Provide the (X, Y) coordinate of the cell's center where the given text is located.  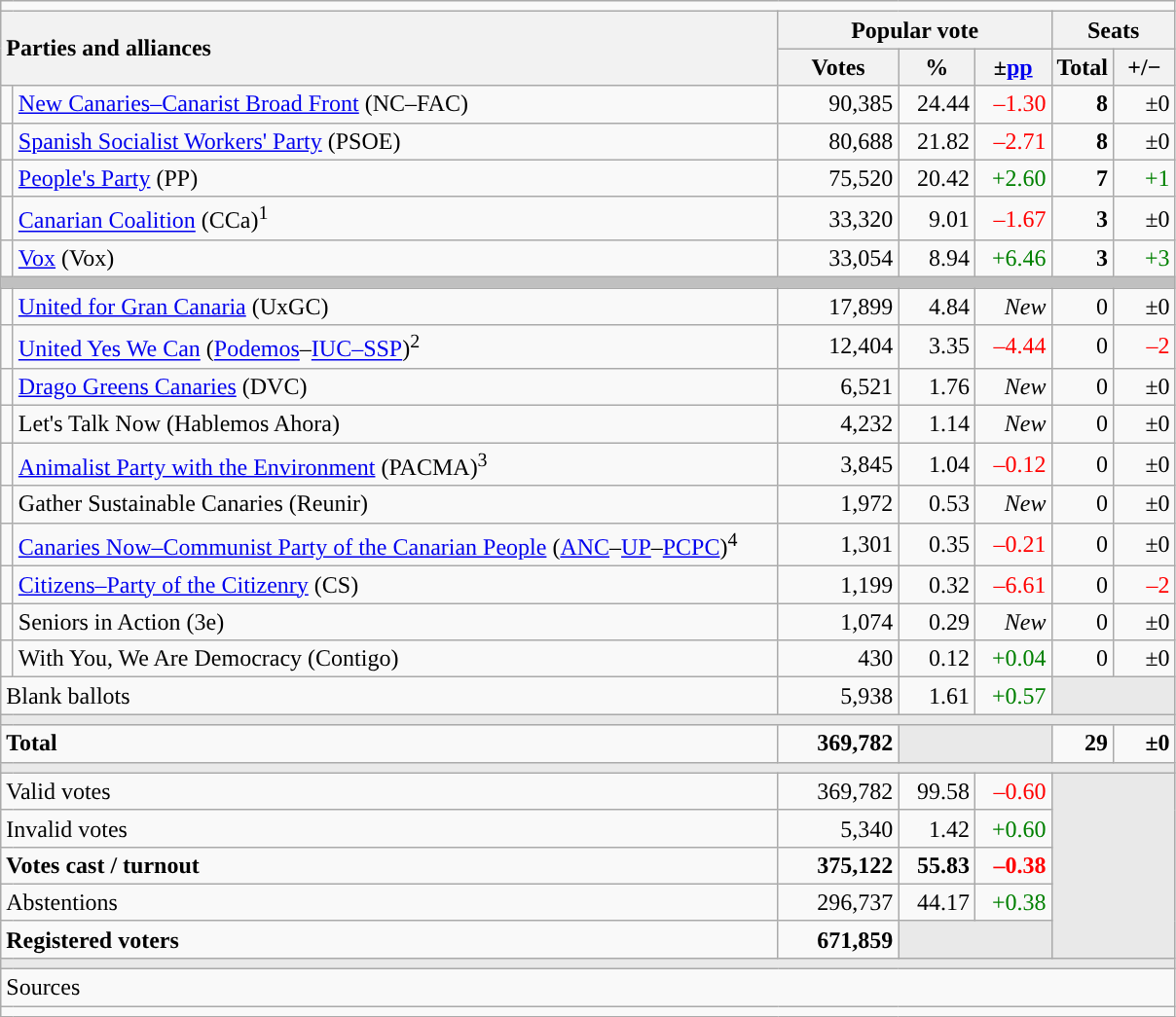
Citizens–Party of the Citizenry (CS) (395, 585)
Sources (588, 988)
Registered voters (389, 939)
296,737 (838, 902)
1,074 (838, 622)
United Yes We Can (Podemos–IUC–SSP)2 (395, 346)
3,845 (838, 465)
+0.57 (1012, 696)
1.76 (937, 386)
Canarian Coalition (CCa)1 (395, 218)
20.42 (937, 178)
0.12 (937, 659)
Vox (Vox) (395, 259)
1,199 (838, 585)
1,972 (838, 504)
Seats (1114, 30)
1.61 (937, 696)
4,232 (838, 423)
–0.38 (1012, 865)
–1.67 (1012, 218)
Animalist Party with the Environment (PACMA)3 (395, 465)
Seniors in Action (3e) (395, 622)
7 (1083, 178)
44.17 (937, 902)
–4.44 (1012, 346)
+6.46 (1012, 259)
Abstentions (389, 902)
80,688 (838, 141)
–0.12 (1012, 465)
5,340 (838, 828)
Valid votes (389, 791)
29 (1083, 744)
24.44 (937, 104)
430 (838, 659)
Popular vote (915, 30)
–2.71 (1012, 141)
99.58 (937, 791)
4.84 (937, 307)
1.42 (937, 828)
55.83 (937, 865)
–0.60 (1012, 791)
75,520 (838, 178)
1.14 (937, 423)
–0.21 (1012, 545)
% (937, 67)
12,404 (838, 346)
0.29 (937, 622)
New Canaries–Canarist Broad Front (NC–FAC) (395, 104)
Let's Talk Now (Hablemos Ahora) (395, 423)
33,054 (838, 259)
+0.04 (1012, 659)
±pp (1012, 67)
+1 (1145, 178)
People's Party (PP) (395, 178)
0.35 (937, 545)
United for Gran Canaria (UxGC) (395, 307)
0.32 (937, 585)
Votes (838, 67)
90,385 (838, 104)
+0.38 (1012, 902)
Votes cast / turnout (389, 865)
Parties and alliances (389, 49)
+0.60 (1012, 828)
671,859 (838, 939)
+3 (1145, 259)
3.35 (937, 346)
–1.30 (1012, 104)
–6.61 (1012, 585)
8.94 (937, 259)
Blank ballots (389, 696)
Invalid votes (389, 828)
9.01 (937, 218)
1.04 (937, 465)
5,938 (838, 696)
21.82 (937, 141)
+2.60 (1012, 178)
17,899 (838, 307)
6,521 (838, 386)
33,320 (838, 218)
0.53 (937, 504)
Canaries Now–Communist Party of the Canarian People (ANC–UP–PCPC)4 (395, 545)
+/− (1145, 67)
With You, We Are Democracy (Contigo) (395, 659)
Spanish Socialist Workers' Party (PSOE) (395, 141)
1,301 (838, 545)
Gather Sustainable Canaries (Reunir) (395, 504)
375,122 (838, 865)
Drago Greens Canaries (DVC) (395, 386)
